Search for the cell housing the specified text and yield its (x, y) center coordinate. 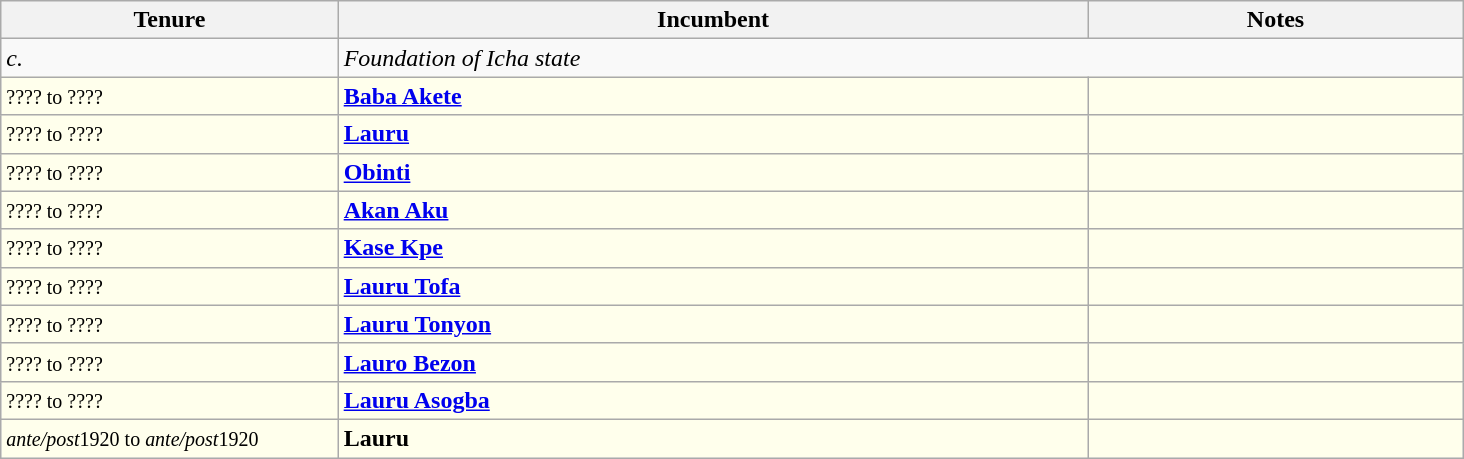
Akan Aku (713, 210)
Obinti (713, 172)
c. (170, 58)
Tenure (170, 20)
Lauru Tofa (713, 286)
Kase Kpe (713, 248)
ante/post1920 to ante/post1920 (170, 438)
Notes (1276, 20)
Incumbent (713, 20)
Lauru Tonyon (713, 324)
Baba Akete (713, 96)
Lauru Asogba (713, 400)
Foundation of Icha state (900, 58)
Lauro Bezon (713, 362)
